Detect which cell encompasses the target text, then output its [x, y] center coordinate. 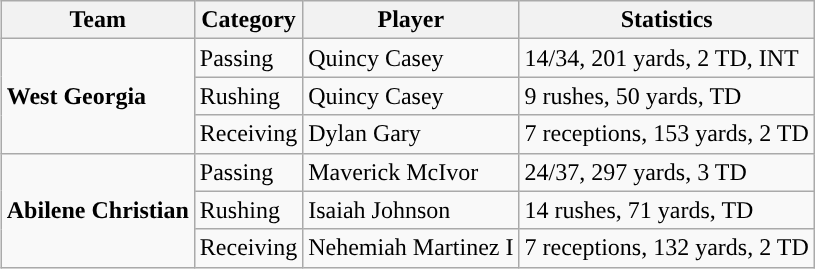
7 receptions, 153 yards, 2 TD [666, 134]
24/37, 297 yards, 3 TD [666, 172]
9 rushes, 50 yards, TD [666, 96]
Maverick McIvor [411, 172]
Isaiah Johnson [411, 210]
Nehemiah Martinez I [411, 248]
14 rushes, 71 yards, TD [666, 210]
7 receptions, 132 yards, 2 TD [666, 248]
Abilene Christian [98, 210]
14/34, 201 yards, 2 TD, INT [666, 58]
West Georgia [98, 96]
Statistics [666, 20]
Team [98, 20]
Category [248, 20]
Player [411, 20]
Dylan Gary [411, 134]
